Determine the (X, Y) coordinate at the center of the cell enclosing the given text.  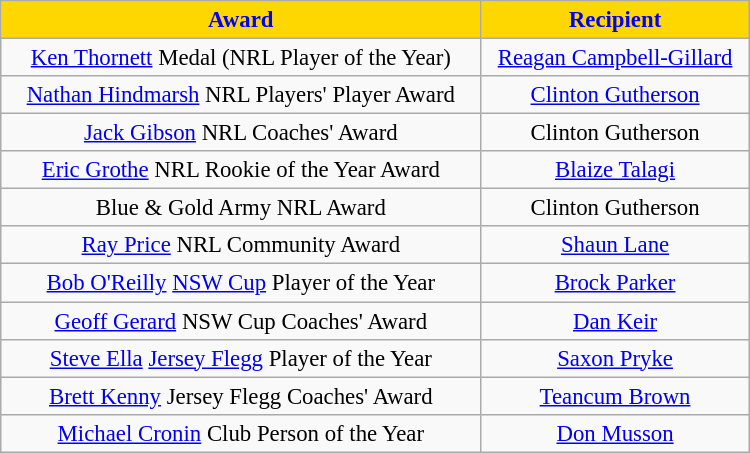
Saxon Pryke (615, 358)
Steve Ella Jersey Flegg Player of the Year (241, 358)
Nathan Hindmarsh NRL Players' Player Award (241, 95)
Don Musson (615, 433)
Eric Grothe NRL Rookie of the Year Award (241, 170)
Teancum Brown (615, 396)
Reagan Campbell-Gillard (615, 58)
Geoff Gerard NSW Cup Coaches' Award (241, 321)
Brett Kenny Jersey Flegg Coaches' Award (241, 396)
Bob O'Reilly NSW Cup Player of the Year (241, 283)
Dan Keir (615, 321)
Michael Cronin Club Person of the Year (241, 433)
Ken Thornett Medal (NRL Player of the Year) (241, 58)
Brock Parker (615, 283)
Ray Price NRL Community Award (241, 245)
Shaun Lane (615, 245)
Blue & Gold Army NRL Award (241, 208)
Blaize Talagi (615, 170)
Jack Gibson NRL Coaches' Award (241, 133)
Award (241, 20)
Recipient (615, 20)
